Capture the cell that displays the provided text and extract its (X, Y) central coordinate. 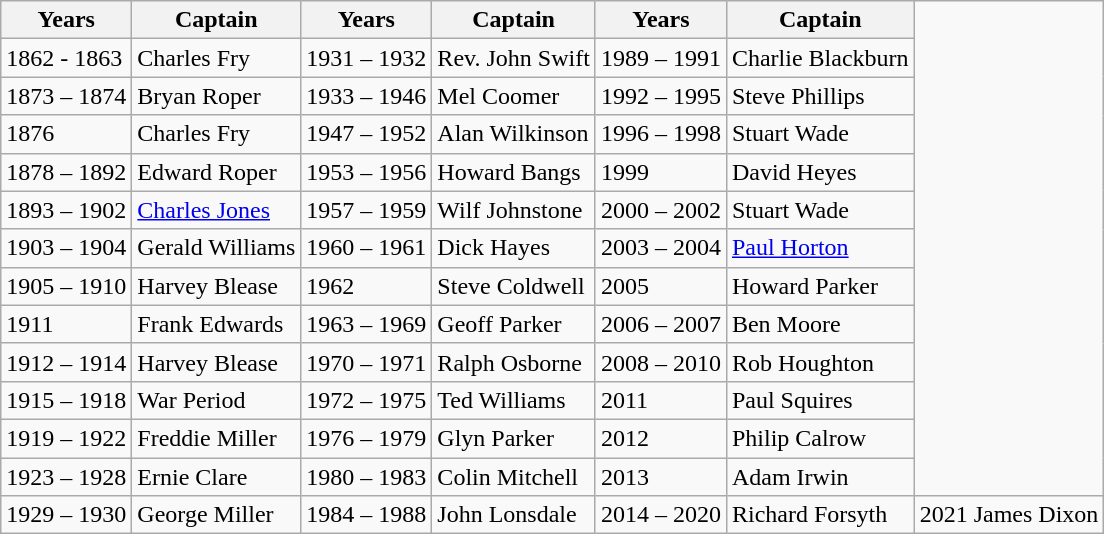
2012 (660, 438)
1989 – 1991 (660, 58)
1963 – 1969 (366, 324)
Steve Phillips (820, 96)
Rev. John Swift (514, 58)
1923 – 1928 (66, 477)
Mel Coomer (514, 96)
Bryan Roper (216, 96)
Howard Bangs (514, 172)
2008 – 2010 (660, 362)
Wilf Johnstone (514, 210)
1962 (366, 286)
1970 – 1971 (366, 362)
Paul Squires (820, 400)
1929 – 1930 (66, 515)
Ralph Osborne (514, 362)
Glyn Parker (514, 438)
Howard Parker (820, 286)
Freddie Miller (216, 438)
George Miller (216, 515)
1933 – 1946 (366, 96)
1980 – 1983 (366, 477)
War Period (216, 400)
Adam Irwin (820, 477)
John Lonsdale (514, 515)
1931 – 1932 (366, 58)
Steve Coldwell (514, 286)
2013 (660, 477)
1873 – 1874 (66, 96)
Ben Moore (820, 324)
Paul Horton (820, 248)
Ted Williams (514, 400)
1919 – 1922 (66, 438)
1878 – 1892 (66, 172)
1903 – 1904 (66, 248)
2014 – 2020 (660, 515)
1893 – 1902 (66, 210)
Philip Calrow (820, 438)
Charlie Blackburn (820, 58)
1957 – 1959 (366, 210)
2003 – 2004 (660, 248)
2000 – 2002 (660, 210)
Geoff Parker (514, 324)
Ernie Clare (216, 477)
Colin Mitchell (514, 477)
Edward Roper (216, 172)
Frank Edwards (216, 324)
1912 – 1914 (66, 362)
2011 (660, 400)
1911 (66, 324)
1915 – 1918 (66, 400)
1984 – 1988 (366, 515)
2006 – 2007 (660, 324)
1999 (660, 172)
1905 – 1910 (66, 286)
1876 (66, 134)
Gerald Williams (216, 248)
1862 - 1863 (66, 58)
1976 – 1979 (366, 438)
1972 – 1975 (366, 400)
1960 – 1961 (366, 248)
1992 – 1995 (660, 96)
Alan Wilkinson (514, 134)
2021 James Dixon (1009, 515)
Charles Jones (216, 210)
1947 – 1952 (366, 134)
Dick Hayes (514, 248)
1953 – 1956 (366, 172)
Richard Forsyth (820, 515)
2005 (660, 286)
Rob Houghton (820, 362)
David Heyes (820, 172)
1996 – 1998 (660, 134)
